Extract the (X, Y) coordinate from the center of the cell holding the provided text.  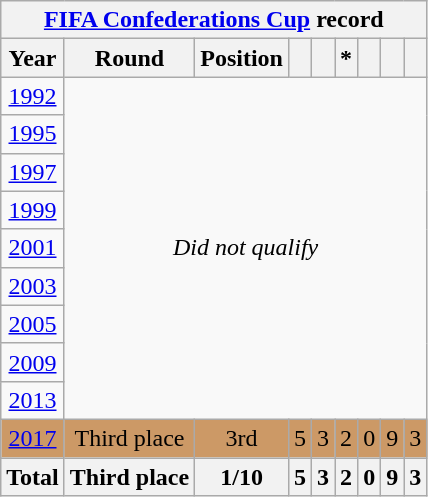
Year (33, 58)
2009 (33, 362)
2017 (33, 438)
* (346, 58)
1999 (33, 210)
1/10 (242, 477)
Total (33, 477)
Round (129, 58)
2001 (33, 248)
Position (242, 58)
Did not qualify (246, 248)
1995 (33, 134)
1997 (33, 172)
2013 (33, 400)
2003 (33, 286)
3rd (242, 438)
2005 (33, 324)
1992 (33, 96)
FIFA Confederations Cup record (214, 20)
